From the cell containing the given text, extract its center point as (X, Y) coordinate. 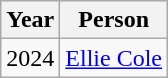
2024 (30, 58)
Year (30, 20)
Ellie Cole (114, 58)
Person (114, 20)
